Determine the (x, y) coordinate at the center of the cell enclosing the given text.  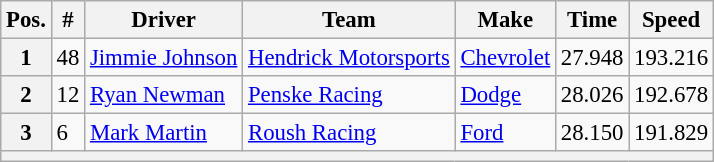
Dodge (505, 95)
Roush Racing (349, 133)
27.948 (592, 58)
Team (349, 20)
Pos. (26, 20)
Hendrick Motorsports (349, 58)
28.026 (592, 95)
Driver (164, 20)
48 (68, 58)
# (68, 20)
6 (68, 133)
Ryan Newman (164, 95)
Mark Martin (164, 133)
193.216 (672, 58)
191.829 (672, 133)
Speed (672, 20)
Make (505, 20)
Jimmie Johnson (164, 58)
28.150 (592, 133)
Chevrolet (505, 58)
1 (26, 58)
Penske Racing (349, 95)
192.678 (672, 95)
12 (68, 95)
3 (26, 133)
Ford (505, 133)
2 (26, 95)
Time (592, 20)
